Extract the (X, Y) coordinate from the center of the cell holding the provided text.  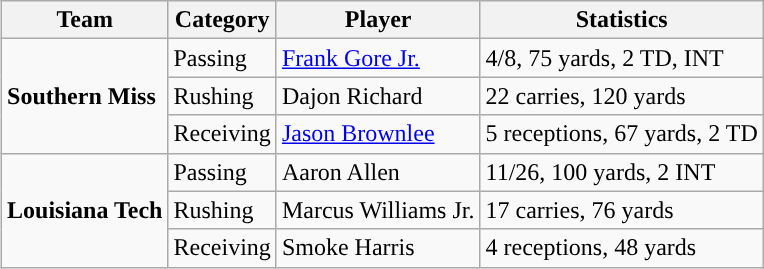
Smoke Harris (378, 248)
Dajon Richard (378, 96)
Louisiana Tech (85, 210)
11/26, 100 yards, 2 INT (622, 172)
Player (378, 20)
4/8, 75 yards, 2 TD, INT (622, 58)
Statistics (622, 20)
4 receptions, 48 yards (622, 248)
22 carries, 120 yards (622, 96)
Southern Miss (85, 96)
Jason Brownlee (378, 134)
Team (85, 20)
17 carries, 76 yards (622, 210)
Aaron Allen (378, 172)
5 receptions, 67 yards, 2 TD (622, 134)
Category (222, 20)
Marcus Williams Jr. (378, 210)
Frank Gore Jr. (378, 58)
